Provide the [X, Y] coordinate of the cell's center where the given text is located.  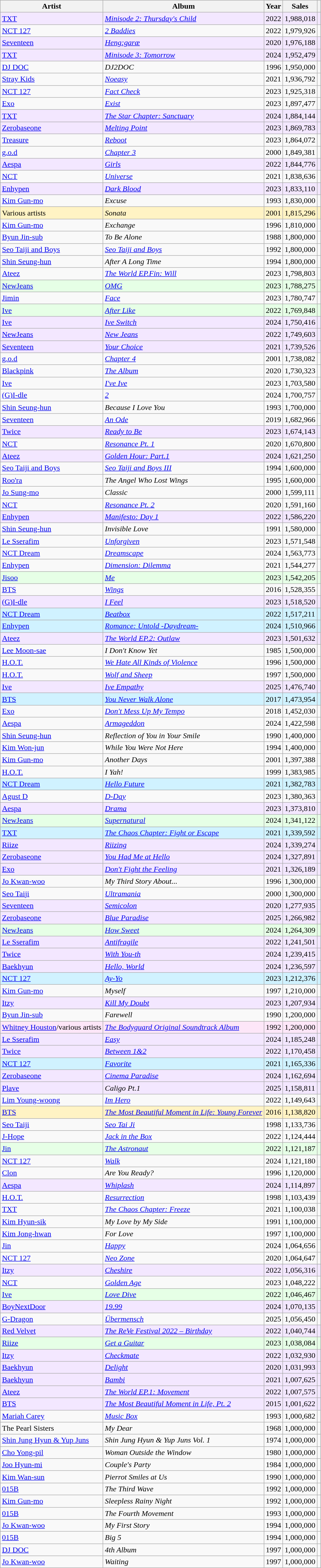
Dimension: Dilemma [184, 565]
1,158,811 [300, 1088]
Red Velvet [52, 1331]
Treasure [52, 140]
1,476,740 [300, 687]
1,162,694 [300, 1076]
1,046,467 [300, 1294]
1,452,030 [300, 711]
Minisode 2: Thursday's Child [184, 19]
While You Were Not Here [184, 748]
1974 [274, 1440]
1,844,776 [300, 164]
The Astronaut [184, 1149]
1,769,848 [300, 310]
1,124,444 [300, 1137]
The World EP.1: Movement [184, 1392]
1,571,548 [300, 541]
1,373,810 [300, 808]
I Yah! [184, 772]
1,277,935 [300, 905]
1,038,084 [300, 1343]
2 [184, 395]
19.99 [184, 1307]
Blackpink [52, 371]
1,380,363 [300, 796]
1995 [274, 480]
1,383,985 [300, 772]
1,936,792 [300, 79]
1,864,072 [300, 140]
1,798,803 [300, 274]
Golden Age [184, 1282]
1,838,636 [300, 177]
Excuse [184, 201]
OMG [184, 286]
Cinema Paradise [184, 1076]
Sales [300, 6]
Love Dive [184, 1294]
Riizing [184, 845]
1,833,110 [300, 189]
Happy [184, 1246]
The Pearl Sisters [52, 1428]
1,241,501 [300, 942]
Pierrot Smiles at Us [184, 1477]
Delight [184, 1367]
1,040,744 [300, 1331]
Various artists [52, 213]
1,031,993 [300, 1367]
1,730,323 [300, 371]
Dark Blood [184, 189]
2019 [274, 420]
1,165,336 [300, 1064]
1,264,309 [300, 930]
1,422,598 [300, 723]
1,580,000 [300, 529]
The Chaos Chapter: Freeze [184, 1209]
1,544,277 [300, 565]
Blue Paradise [184, 918]
1,586,220 [300, 517]
1,210,000 [300, 991]
With You-th [184, 954]
To Be Alone [184, 237]
1999 [274, 772]
J-Hope [52, 1137]
Ive Switch [184, 322]
Unforgiven [184, 541]
Beatbox [184, 614]
1,700,000 [300, 407]
New Jeans [184, 334]
Hello, World [184, 966]
Don't Mess Up My Tempo [184, 711]
Übermensch [184, 1319]
Easy [184, 1039]
My Third Story About... [184, 881]
I Feel [184, 602]
Don't Fight the Feeling [184, 869]
Kim Hyun-sik [52, 1222]
1,339,274 [300, 845]
1,138,820 [300, 1112]
2 Baddies [184, 31]
Whitney Houston/various artists [52, 1027]
1,001,622 [300, 1404]
My Love by My Side [184, 1222]
Minisode 3: Tomorrow [184, 55]
Ultramania [184, 893]
The Fourth Movement [184, 1513]
Kim Wan-sun [52, 1477]
Album [184, 6]
Plave [52, 1088]
1,185,248 [300, 1039]
1,517,211 [300, 614]
1,103,439 [300, 1197]
My Dear [184, 1428]
Kill My Doubt [184, 1003]
Romance: Untold -Daydream- [184, 626]
1,869,783 [300, 128]
1,810,000 [300, 225]
Myself [184, 991]
I've Ive [184, 383]
Reboot [184, 140]
Resurrection [184, 1197]
Mariah Carey [52, 1416]
1,780,747 [300, 298]
Classic [184, 492]
Sleepless Rainy Night [184, 1501]
Seo Taiji and Boys III [184, 468]
Me [184, 578]
Girls [184, 164]
1,048,222 [300, 1282]
Semicolon [184, 905]
The Chaos Chapter: Fight or Escape [184, 833]
1,149,643 [300, 1100]
Resonance Pt. 1 [184, 444]
The Most Beautiful Moment in Life, Pt. 2 [184, 1404]
Face [184, 298]
1,815,296 [300, 213]
1,326,189 [300, 869]
1,056,316 [300, 1270]
Manifesto: Day 1 [184, 517]
1,788,275 [300, 286]
Are You Ready? [184, 1173]
My First Story [184, 1526]
Woman Outside the Window [184, 1452]
Chapter 3 [184, 152]
1,750,416 [300, 322]
Golden Hour: Part.1 [184, 456]
1,976,188 [300, 43]
1,884,144 [300, 116]
1,501,632 [300, 638]
Joo Hyun-mi [52, 1465]
Big 5 [184, 1538]
The World EP.2: Outlaw [184, 638]
1,266,982 [300, 918]
1,670,800 [300, 444]
An Ode [184, 420]
1988 [274, 237]
1,236,597 [300, 966]
1980 [274, 1452]
Shin Jung Hyun & Yup Juns [52, 1440]
Your Choice [184, 346]
The World EP.Fin: Will [184, 274]
Favorite [184, 1064]
Get a Guitar [184, 1343]
G-Dragon [52, 1319]
1,056,450 [300, 1319]
Sonata [184, 213]
1,849,381 [300, 152]
1,739,526 [300, 346]
1,239,415 [300, 954]
I Don't Know Yet [184, 650]
1,599,111 [300, 492]
Hello Future [184, 784]
Supernatural [184, 821]
1,207,934 [300, 1003]
Waiting [184, 1562]
Cheshire [184, 1270]
BoyNextDoor [52, 1307]
1,950,000 [300, 67]
Jisoo [52, 578]
1,700,757 [300, 395]
1,674,143 [300, 432]
2018 [274, 711]
For Love [184, 1234]
Ive Empathy [184, 687]
1,327,891 [300, 857]
Lim Young-woong [52, 1100]
Jimin [52, 298]
Neo Zone [184, 1258]
Heng:garæ [184, 43]
Roo'ra [52, 480]
1,738,082 [300, 359]
1,473,954 [300, 699]
The Album [184, 371]
1,897,477 [300, 103]
1985 [274, 650]
Artist [52, 6]
Jo Sung-mo [52, 492]
Stray Kids [52, 79]
1,064,647 [300, 1258]
Antifragile [184, 942]
Ready to Be [184, 432]
Walk [184, 1161]
Jack in the Box [184, 1137]
You Had Me at Hello [184, 857]
1,114,897 [300, 1185]
Shin Jung Hyun & Yup Juns Vol. 1 [184, 1440]
1,528,355 [300, 590]
1,988,018 [300, 19]
Caligo Pt.1 [184, 1088]
The Bodyguard Original Soundtrack Album [184, 1027]
Reflection of You in Your Smile [184, 735]
Year [274, 6]
1,397,388 [300, 760]
Fact Check [184, 91]
Seo Tai Ji [184, 1124]
1,121,180 [300, 1161]
1,007,625 [300, 1380]
1,064,656 [300, 1246]
After Like [184, 310]
4th Album [184, 1550]
1,542,205 [300, 578]
1,000,682 [300, 1416]
1,339,592 [300, 833]
The Star Chapter: Sanctuary [184, 116]
Because I Love You [184, 407]
1984 [274, 1465]
Dreamscape [184, 553]
Lee Moon-sae [52, 650]
1,510,966 [300, 626]
Agust D [52, 796]
1,518,520 [300, 602]
We Hate All Kinds of Violence [184, 663]
1,979,926 [300, 31]
Couple's Party [184, 1465]
1,749,603 [300, 334]
Im Hero [184, 1100]
1,591,160 [300, 504]
Another Days [184, 760]
The ReVe Festival 2022 – Birthday [184, 1331]
The Most Beautiful Moment in Life: Young Forever [184, 1112]
1,121,187 [300, 1149]
Farewell [184, 1015]
Exist [184, 103]
Noeasy [184, 79]
2017 [274, 699]
1,007,575 [300, 1392]
Invisible Love [184, 529]
Resonance Pt. 2 [184, 504]
The Third Wave [184, 1489]
1,032,930 [300, 1355]
1,682,966 [300, 420]
Between 1&2 [184, 1051]
1,952,479 [300, 55]
You Never Walk Alone [184, 699]
1,830,000 [300, 201]
1,703,580 [300, 383]
Melting Point [184, 128]
After A Long Time [184, 261]
1,341,122 [300, 821]
Kim Jong-hwan [52, 1234]
1,100,038 [300, 1209]
1,621,250 [300, 456]
1,070,135 [300, 1307]
D-Day [184, 796]
1,925,318 [300, 91]
Ay-Yo [184, 979]
Checkmate [184, 1355]
Music Box [184, 1416]
1,133,736 [300, 1124]
1,382,783 [300, 784]
Armageddon [184, 723]
Chapter 4 [184, 359]
1,170,458 [300, 1051]
Drama [184, 808]
Kim Won-jun [52, 748]
Whiplash [184, 1185]
1,212,376 [300, 979]
Bambi [184, 1380]
2015 [274, 1404]
1,120,000 [300, 1173]
Cho Yong-pil [52, 1452]
Wolf and Sheep [184, 675]
The Angel Who Lost Wings [184, 480]
How Sweet [184, 930]
Universe [184, 177]
1,563,773 [300, 553]
Clon [52, 1173]
Exchange [184, 225]
Wings [184, 590]
DJ2DOC [184, 67]
1968 [274, 1428]
